Output the [X, Y] coordinate of the center of the cell containing the given text.  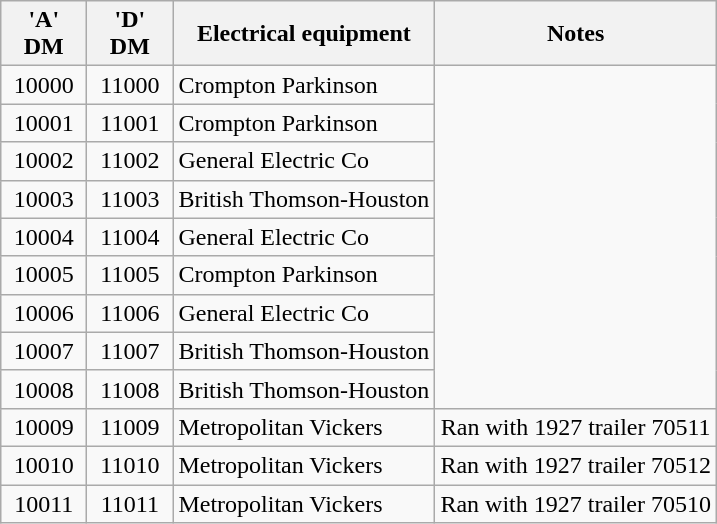
10002 [44, 161]
'A' DM [44, 34]
10011 [44, 503]
10006 [44, 313]
10008 [44, 389]
11011 [130, 503]
11004 [130, 237]
11010 [130, 465]
Ran with 1927 trailer 70511 [576, 427]
11007 [130, 351]
11000 [130, 85]
Ran with 1927 trailer 70510 [576, 503]
11006 [130, 313]
10007 [44, 351]
11009 [130, 427]
10004 [44, 237]
10003 [44, 199]
11003 [130, 199]
Ran with 1927 trailer 70512 [576, 465]
11001 [130, 123]
10000 [44, 85]
11002 [130, 161]
Electrical equipment [304, 34]
10010 [44, 465]
10001 [44, 123]
10009 [44, 427]
10005 [44, 275]
11005 [130, 275]
11008 [130, 389]
'D' DM [130, 34]
Notes [576, 34]
